Output the (x, y) coordinate of the center of the cell containing the given text.  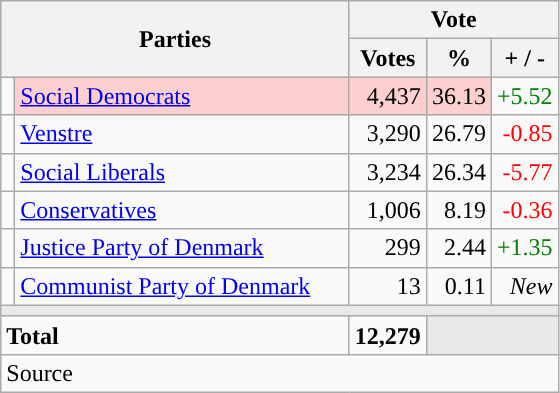
3,234 (388, 172)
Vote (454, 20)
1,006 (388, 210)
Parties (176, 39)
+5.52 (524, 96)
+1.35 (524, 248)
Social Liberals (182, 172)
4,437 (388, 96)
2.44 (458, 248)
-5.77 (524, 172)
-0.36 (524, 210)
0.11 (458, 286)
Source (280, 373)
299 (388, 248)
8.19 (458, 210)
12,279 (388, 335)
26.34 (458, 172)
Venstre (182, 134)
36.13 (458, 96)
% (458, 58)
Conservatives (182, 210)
Votes (388, 58)
Communist Party of Denmark (182, 286)
-0.85 (524, 134)
3,290 (388, 134)
Justice Party of Denmark (182, 248)
26.79 (458, 134)
Social Democrats (182, 96)
+ / - (524, 58)
Total (176, 335)
New (524, 286)
13 (388, 286)
